Return the [X, Y] coordinate for the center point of the cell that contains the specified text.  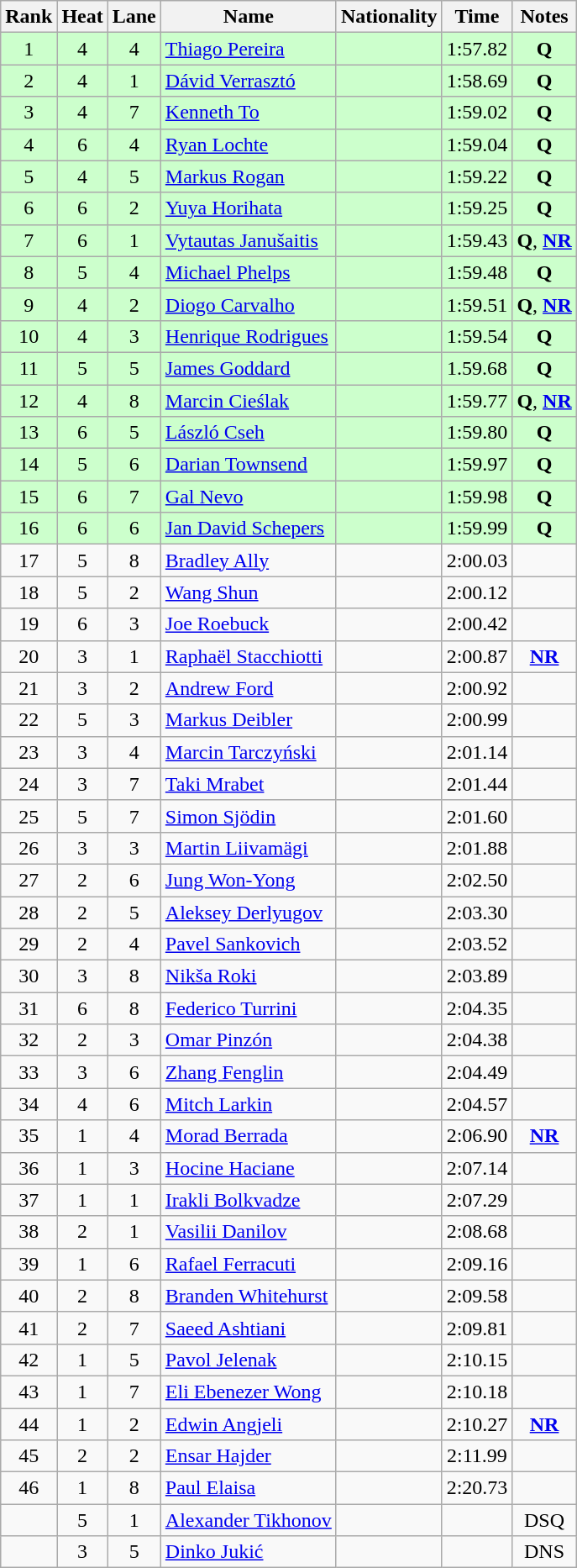
Hocine Haciane [249, 1168]
Martin Liivamägi [249, 848]
2:04.35 [477, 1008]
1:59.77 [477, 401]
2:01.14 [477, 752]
2:03.89 [477, 976]
1:59.04 [477, 145]
Vytautas Janušaitis [249, 240]
2:10.27 [477, 1424]
18 [29, 592]
2:00.92 [477, 688]
20 [29, 656]
2:00.99 [477, 720]
44 [29, 1424]
Omar Pinzón [249, 1040]
Wang Shun [249, 592]
1:59.54 [477, 336]
14 [29, 465]
16 [29, 529]
Morad Berrada [249, 1136]
33 [29, 1072]
Markus Rogan [249, 176]
15 [29, 497]
32 [29, 1040]
19 [29, 624]
2:00.03 [477, 560]
21 [29, 688]
1:59.48 [477, 272]
Notes [544, 17]
27 [29, 880]
25 [29, 816]
László Cseh [249, 433]
26 [29, 848]
12 [29, 401]
36 [29, 1168]
2:04.57 [477, 1104]
Jan David Schepers [249, 529]
Ensar Hajder [249, 1456]
39 [29, 1264]
Dinko Jukić [249, 1552]
2:01.88 [477, 848]
34 [29, 1104]
41 [29, 1328]
28 [29, 912]
40 [29, 1296]
22 [29, 720]
2:11.99 [477, 1456]
1:59.98 [477, 497]
Name [249, 17]
James Goddard [249, 368]
DSQ [544, 1520]
17 [29, 560]
1:59.97 [477, 465]
Joe Roebuck [249, 624]
29 [29, 944]
Alexander Tikhonov [249, 1520]
Pavol Jelenak [249, 1360]
Dávid Verrasztó [249, 81]
13 [29, 433]
Raphaël Stacchiotti [249, 656]
Eli Ebenezer Wong [249, 1392]
Gal Nevo [249, 497]
2:06.90 [477, 1136]
Heat [82, 17]
2:01.60 [477, 816]
2:09.81 [477, 1328]
Andrew Ford [249, 688]
1:59.25 [477, 208]
42 [29, 1360]
Henrique Rodrigues [249, 336]
Nationality [389, 17]
2:09.58 [477, 1296]
Jung Won-Yong [249, 880]
Markus Deibler [249, 720]
Marcin Tarczyński [249, 752]
Aleksey Derlyugov [249, 912]
46 [29, 1488]
24 [29, 784]
Saeed Ashtiani [249, 1328]
35 [29, 1136]
1:59.02 [477, 113]
Diogo Carvalho [249, 304]
1:59.43 [477, 240]
1.59.68 [477, 368]
Mitch Larkin [249, 1104]
Kenneth To [249, 113]
1:59.80 [477, 433]
1:58.69 [477, 81]
2:00.12 [477, 592]
Time [477, 17]
2:07.14 [477, 1168]
2:04.38 [477, 1040]
1:57.82 [477, 49]
Simon Sjödin [249, 816]
Rank [29, 17]
Nikša Roki [249, 976]
2:09.16 [477, 1264]
Ryan Lochte [249, 145]
2:01.44 [477, 784]
1:59.99 [477, 529]
2:02.50 [477, 880]
2:00.87 [477, 656]
1:59.51 [477, 304]
2:04.49 [477, 1072]
1:59.22 [477, 176]
10 [29, 336]
Darian Townsend [249, 465]
30 [29, 976]
45 [29, 1456]
37 [29, 1200]
Edwin Angjeli [249, 1424]
Lane [134, 17]
Yuya Horihata [249, 208]
31 [29, 1008]
Pavel Sankovich [249, 944]
DNS [544, 1552]
23 [29, 752]
Michael Phelps [249, 272]
Federico Turrini [249, 1008]
2:03.30 [477, 912]
9 [29, 304]
Bradley Ally [249, 560]
43 [29, 1392]
Thiago Pereira [249, 49]
2:07.29 [477, 1200]
2:10.18 [477, 1392]
Rafael Ferracuti [249, 1264]
Vasilii Danilov [249, 1232]
Marcin Cieślak [249, 401]
38 [29, 1232]
2:20.73 [477, 1488]
Branden Whitehurst [249, 1296]
2:03.52 [477, 944]
Taki Mrabet [249, 784]
Irakli Bolkvadze [249, 1200]
2:10.15 [477, 1360]
2:08.68 [477, 1232]
2:00.42 [477, 624]
Zhang Fenglin [249, 1072]
Paul Elaisa [249, 1488]
11 [29, 368]
